Find where the given text appears and provide that cell's center as (X, Y) coordinate. 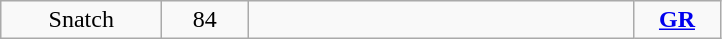
GR (677, 20)
84 (205, 20)
Snatch (82, 20)
